Provide the [x, y] coordinate of the cell's center where the given text is located.  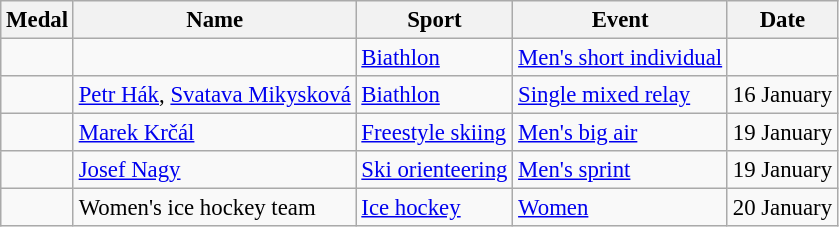
Ice hockey [434, 208]
Marek Krčál [214, 133]
Women's ice hockey team [214, 208]
Men's big air [620, 133]
Event [620, 20]
Women [620, 208]
Name [214, 20]
Medal [38, 20]
20 January [782, 208]
Men's short individual [620, 58]
Single mixed relay [620, 95]
Date [782, 20]
Ski orienteering [434, 170]
Petr Hák, Svatava Mikysková [214, 95]
16 January [782, 95]
Men's sprint [620, 170]
Josef Nagy [214, 170]
Freestyle skiing [434, 133]
Sport [434, 20]
